Output the (x, y) coordinate of the center of the cell containing the given text.  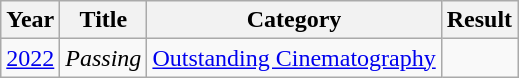
Category (294, 20)
Result (479, 20)
Passing (104, 58)
Outstanding Cinematography (294, 58)
Title (104, 20)
2022 (30, 58)
Year (30, 20)
